Output the (X, Y) coordinate of the center of the cell containing the given text.  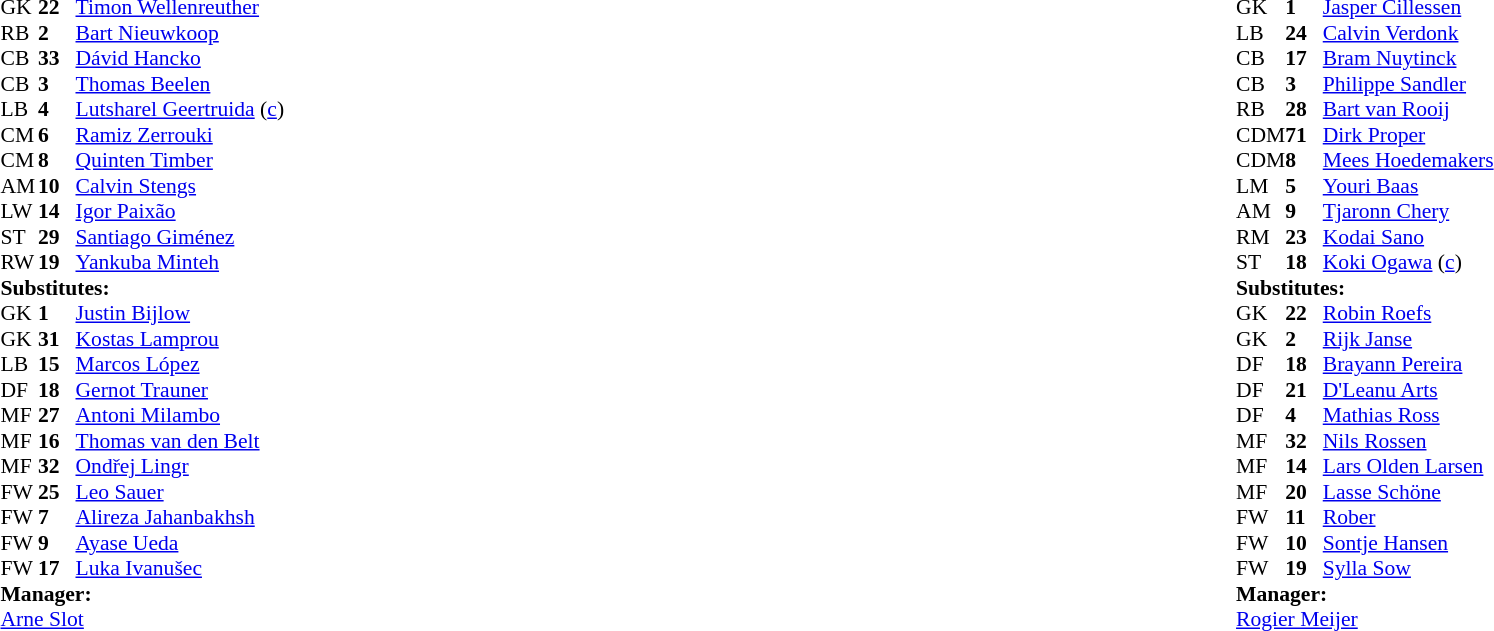
Philippe Sandler (1408, 84)
Igor Paixão (180, 211)
RW (19, 263)
Ayase Ueda (180, 543)
Ramiz Zerrouki (180, 135)
5 (1304, 186)
Youri Baas (1408, 186)
24 (1304, 33)
RM (1260, 237)
15 (57, 365)
Koki Ogawa (c) (1408, 263)
Tjaronn Chery (1408, 211)
Kodai Sano (1408, 237)
Bram Nuytinck (1408, 59)
20 (1304, 492)
Gernot Trauner (180, 390)
25 (57, 492)
Mees Hoedemakers (1408, 161)
Alireza Jahanbakhsh (180, 517)
Quinten Timber (180, 161)
Sontje Hansen (1408, 543)
7 (57, 517)
Lars Olden Larsen (1408, 467)
Luka Ivanušec (180, 569)
D'Leanu Arts (1408, 390)
Yankuba Minteh (180, 263)
Calvin Stengs (180, 186)
Nils Rossen (1408, 441)
71 (1304, 135)
29 (57, 237)
Dávid Hancko (180, 59)
21 (1304, 390)
Robin Roefs (1408, 313)
23 (1304, 237)
Kostas Lamprou (180, 339)
Santiago Giménez (180, 237)
Thomas Beelen (180, 84)
Thomas van den Belt (180, 441)
Sylla Sow (1408, 569)
Calvin Verdonk (1408, 33)
31 (57, 339)
Rober (1408, 517)
16 (57, 441)
Lutsharel Geertruida (c) (180, 109)
Rijk Janse (1408, 339)
Leo Sauer (180, 492)
1 (57, 313)
Antoni Milambo (180, 415)
Marcos López (180, 365)
Mathias Ross (1408, 415)
LW (19, 211)
LM (1260, 186)
11 (1304, 517)
Justin Bijlow (180, 313)
Dirk Proper (1408, 135)
6 (57, 135)
33 (57, 59)
Lasse Schöne (1408, 492)
Ondřej Lingr (180, 467)
Bart Nieuwkoop (180, 33)
Brayann Pereira (1408, 365)
Bart van Rooij (1408, 109)
22 (1304, 313)
27 (57, 415)
28 (1304, 109)
